Locate the cell with the specified text and output its [X, Y] center coordinate. 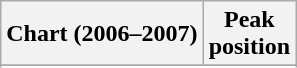
Chart (2006–2007) [102, 34]
Peakposition [249, 34]
